Provide the [x, y] coordinate of the cell's center where the given text is located.  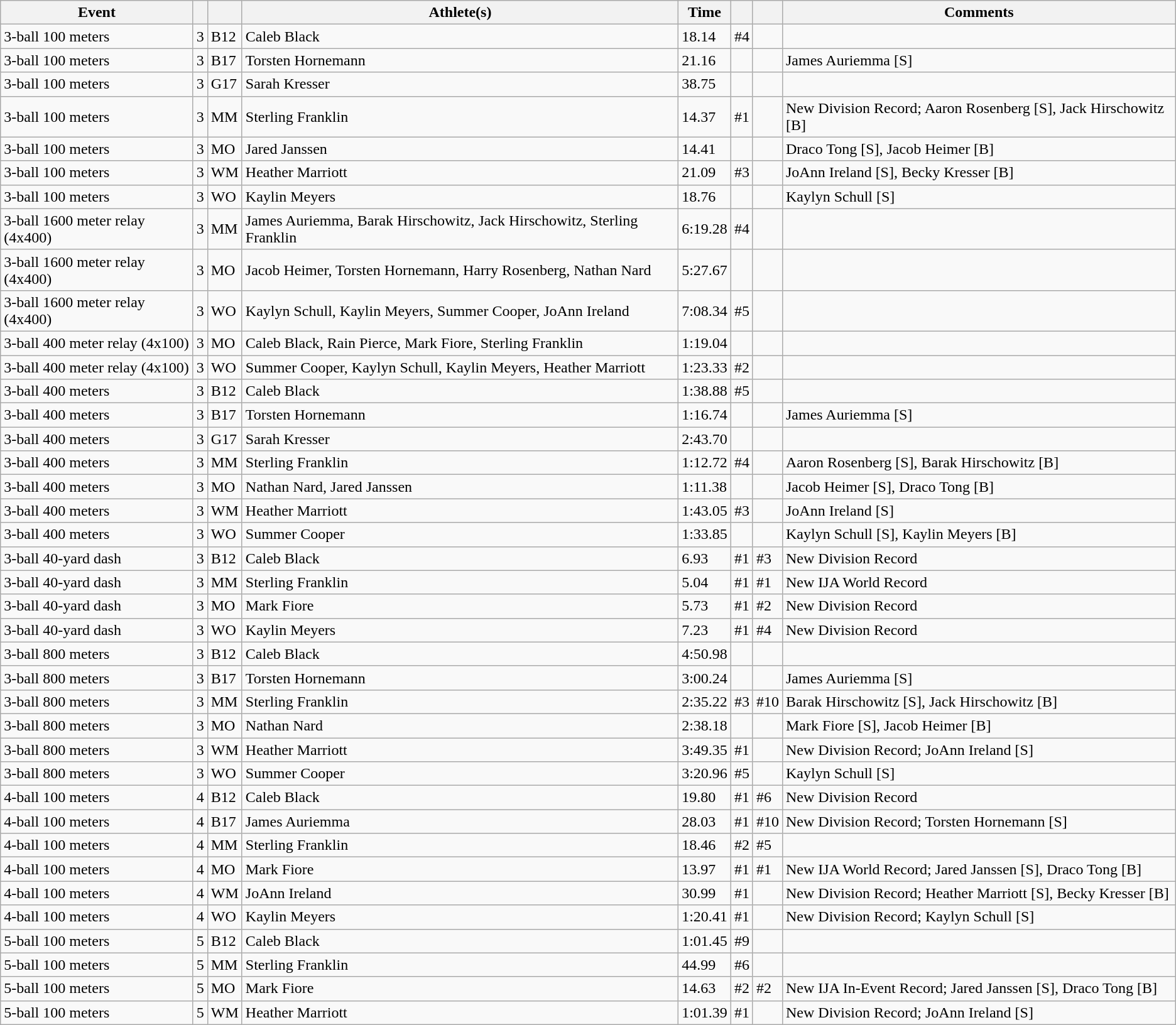
Summer Cooper, Kaylyn Schull, Kaylin Meyers, Heather Marriott [460, 367]
New Division Record; Aaron Rosenberg [S], Jack Hirschowitz [B] [979, 117]
JoAnn Ireland [S] [979, 511]
5.73 [705, 606]
2:35.22 [705, 702]
New Division Record; Heather Marriott [S], Becky Kresser [B] [979, 893]
1:43.05 [705, 511]
#9 [741, 941]
JoAnn Ireland [460, 893]
5:27.67 [705, 270]
3:49.35 [705, 749]
13.97 [705, 869]
Aaron Rosenberg [S], Barak Hirschowitz [B] [979, 463]
Comments [979, 13]
7.23 [705, 630]
1:23.33 [705, 367]
5.04 [705, 582]
6:19.28 [705, 229]
Draco Tong [S], Jacob Heimer [B] [979, 149]
1:01.39 [705, 1012]
Mark Fiore [S], Jacob Heimer [B] [979, 725]
2:43.70 [705, 439]
Event [97, 13]
Time [705, 13]
18.46 [705, 845]
New Division Record; Kaylyn Schull [S] [979, 917]
1:16.74 [705, 415]
2:38.18 [705, 725]
Nathan Nard [460, 725]
James Auriemma [460, 822]
Kaylyn Schull [S], Kaylin Meyers [B] [979, 534]
Jacob Heimer [S], Draco Tong [B] [979, 487]
Kaylyn Schull, Kaylin Meyers, Summer Cooper, JoAnn Ireland [460, 310]
3:20.96 [705, 774]
Caleb Black, Rain Pierce, Mark Fiore, Sterling Franklin [460, 343]
James Auriemma, Barak Hirschowitz, Jack Hirschowitz, Sterling Franklin [460, 229]
1:11.38 [705, 487]
New IJA World Record [979, 582]
14.37 [705, 117]
14.41 [705, 149]
44.99 [705, 965]
18.76 [705, 197]
18.14 [705, 36]
Athlete(s) [460, 13]
1:19.04 [705, 343]
New IJA World Record; Jared Janssen [S], Draco Tong [B] [979, 869]
Barak Hirschowitz [S], Jack Hirschowitz [B] [979, 702]
21.09 [705, 173]
1:38.88 [705, 391]
Nathan Nard, Jared Janssen [460, 487]
1:20.41 [705, 917]
1:33.85 [705, 534]
28.03 [705, 822]
New Division Record; Torsten Hornemann [S] [979, 822]
1:01.45 [705, 941]
Jacob Heimer, Torsten Hornemann, Harry Rosenberg, Nathan Nard [460, 270]
JoAnn Ireland [S], Becky Kresser [B] [979, 173]
4:50.98 [705, 654]
38.75 [705, 84]
30.99 [705, 893]
New IJA In-Event Record; Jared Janssen [S], Draco Tong [B] [979, 989]
7:08.34 [705, 310]
19.80 [705, 798]
14.63 [705, 989]
1:12.72 [705, 463]
21.16 [705, 60]
3:00.24 [705, 678]
Jared Janssen [460, 149]
6.93 [705, 558]
